Extract the (x, y) coordinate from the center of the cell holding the provided text.  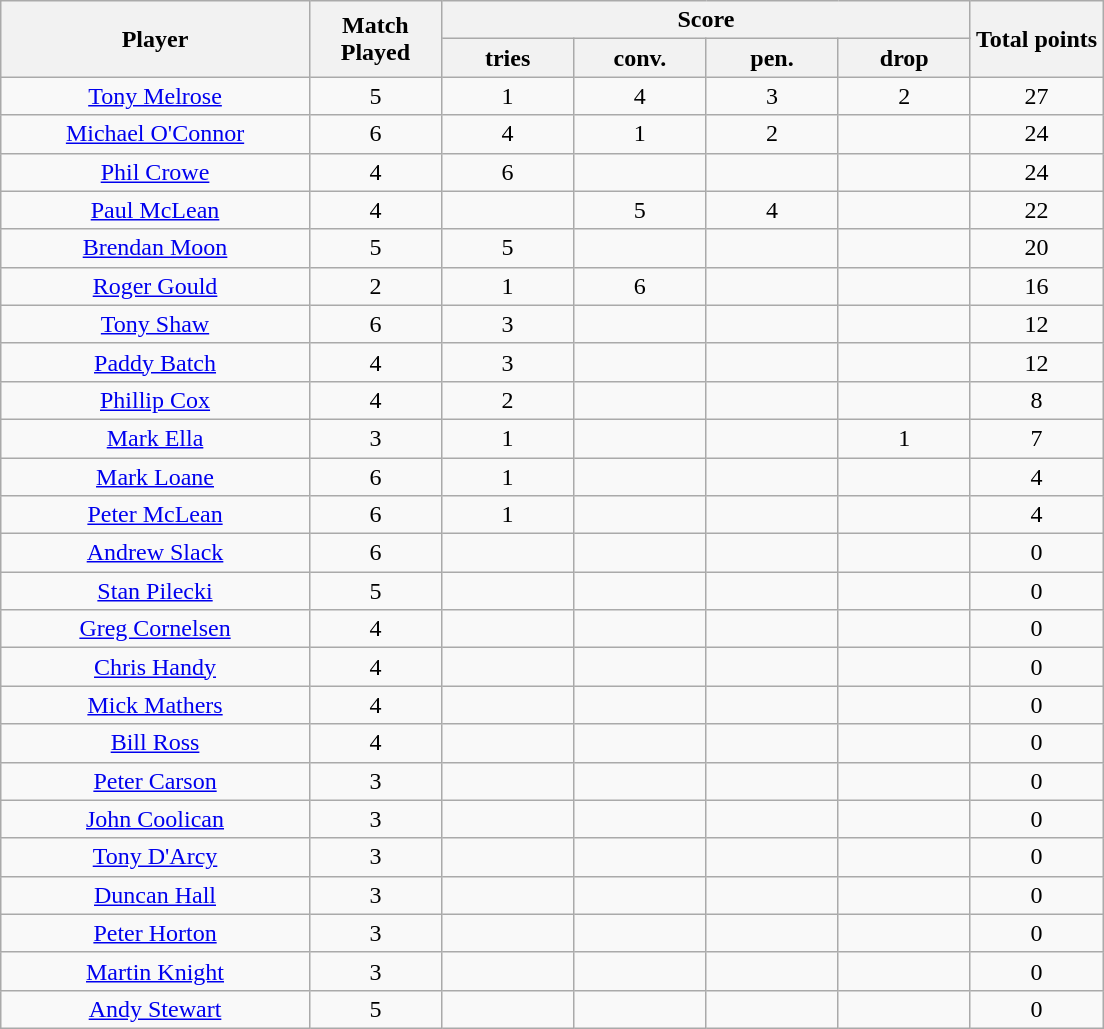
Total points (1036, 39)
Tony Melrose (156, 96)
Match Played (375, 39)
20 (1036, 248)
pen. (772, 58)
Tony Shaw (156, 324)
Michael O'Connor (156, 134)
Greg Cornelsen (156, 629)
22 (1036, 210)
conv. (640, 58)
Chris Handy (156, 667)
7 (1036, 438)
Mark Ella (156, 438)
Player (156, 39)
John Coolican (156, 819)
Phil Crowe (156, 172)
Roger Gould (156, 286)
Martin Knight (156, 971)
Peter Horton (156, 933)
Bill Ross (156, 743)
tries (508, 58)
Score (706, 20)
Andy Stewart (156, 1009)
Paul McLean (156, 210)
Mark Loane (156, 477)
16 (1036, 286)
Paddy Batch (156, 362)
Mick Mathers (156, 705)
Andrew Slack (156, 553)
drop (904, 58)
Stan Pilecki (156, 591)
27 (1036, 96)
8 (1036, 400)
Tony D'Arcy (156, 857)
Brendan Moon (156, 248)
Peter Carson (156, 781)
Phillip Cox (156, 400)
Peter McLean (156, 515)
Duncan Hall (156, 895)
